Return the (x, y) coordinate for the center point of the cell that contains the specified text.  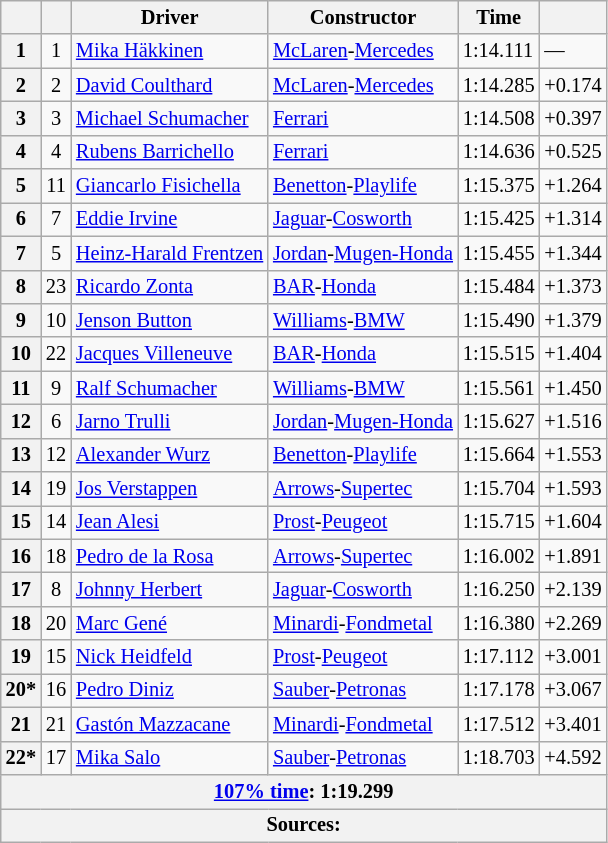
1:18.703 (499, 758)
+3.401 (572, 724)
1:14.636 (499, 152)
+1.604 (572, 522)
Driver (170, 17)
+2.269 (572, 623)
+0.174 (572, 85)
1:16.380 (499, 623)
Constructor (363, 17)
Marc Gené (170, 623)
1:15.664 (499, 455)
13 (21, 455)
1:15.515 (499, 354)
1:15.425 (499, 219)
+1.593 (572, 489)
+1.314 (572, 219)
+2.139 (572, 589)
+1.373 (572, 287)
Pedro Diniz (170, 690)
22 (56, 354)
Time (499, 17)
+3.001 (572, 657)
Mika Häkkinen (170, 51)
1:17.512 (499, 724)
1:15.561 (499, 388)
+0.525 (572, 152)
+1.404 (572, 354)
Jean Alesi (170, 522)
1:15.704 (499, 489)
Jos Verstappen (170, 489)
1:17.178 (499, 690)
+4.592 (572, 758)
1:15.484 (499, 287)
+1.891 (572, 556)
+3.067 (572, 690)
Nick Heidfeld (170, 657)
Sources: (304, 825)
Mika Salo (170, 758)
23 (56, 287)
Alexander Wurz (170, 455)
+1.264 (572, 186)
Gastón Mazzacane (170, 724)
Heinz-Harald Frentzen (170, 253)
Michael Schumacher (170, 118)
1:15.627 (499, 421)
1:14.508 (499, 118)
+1.450 (572, 388)
107% time: 1:19.299 (304, 791)
Rubens Barrichello (170, 152)
1:16.002 (499, 556)
20 (56, 623)
20* (21, 690)
1:15.490 (499, 320)
+1.516 (572, 421)
+0.397 (572, 118)
Pedro de la Rosa (170, 556)
Johnny Herbert (170, 589)
+1.379 (572, 320)
+1.344 (572, 253)
— (572, 51)
Jenson Button (170, 320)
1:14.111 (499, 51)
1:15.715 (499, 522)
Eddie Irvine (170, 219)
Ralf Schumacher (170, 388)
1:15.375 (499, 186)
22* (21, 758)
1:16.250 (499, 589)
+1.553 (572, 455)
1:15.455 (499, 253)
David Coulthard (170, 85)
Ricardo Zonta (170, 287)
Jarno Trulli (170, 421)
Jacques Villeneuve (170, 354)
Giancarlo Fisichella (170, 186)
1:14.285 (499, 85)
1:17.112 (499, 657)
